Capture the cell that displays the provided text and extract its [x, y] central coordinate. 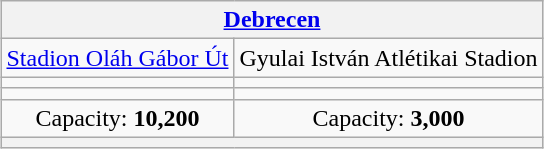
Gyulai István Atlétikai Stadion [388, 58]
Stadion Oláh Gábor Út [118, 58]
Capacity: 3,000 [388, 118]
Capacity: 10,200 [118, 118]
Debrecen [272, 20]
